Provide the (X, Y) coordinate of the cell's center where the given text is located.  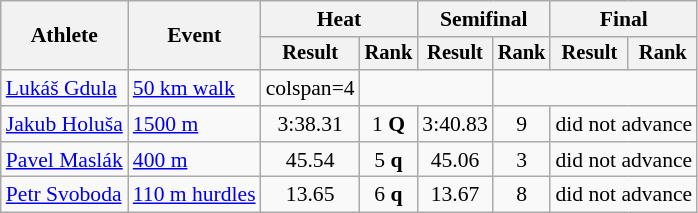
8 (522, 195)
Semifinal (484, 19)
110 m hurdles (194, 195)
6 q (389, 195)
colspan=4 (310, 88)
45.54 (310, 160)
Lukáš Gdula (64, 88)
Jakub Holuša (64, 124)
Athlete (64, 36)
3 (522, 160)
3:40.83 (454, 124)
Heat (340, 19)
50 km walk (194, 88)
5 q (389, 160)
9 (522, 124)
Petr Svoboda (64, 195)
400 m (194, 160)
Pavel Maslák (64, 160)
1 Q (389, 124)
13.67 (454, 195)
Final (624, 19)
45.06 (454, 160)
1500 m (194, 124)
Event (194, 36)
13.65 (310, 195)
3:38.31 (310, 124)
